Return the [x, y] coordinate for the center point of the cell that contains the specified text.  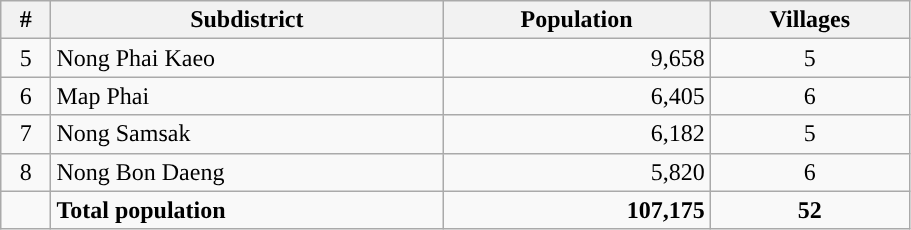
# [26, 20]
Total population [247, 210]
Villages [810, 20]
Nong Phai Kaeo [247, 58]
Map Phai [247, 96]
6,182 [577, 134]
Nong Bon Daeng [247, 172]
6,405 [577, 96]
8 [26, 172]
5,820 [577, 172]
Nong Samsak [247, 134]
Subdistrict [247, 20]
107,175 [577, 210]
7 [26, 134]
52 [810, 210]
Population [577, 20]
9,658 [577, 58]
